Provide the [X, Y] coordinate of the cell's center where the given text is located.  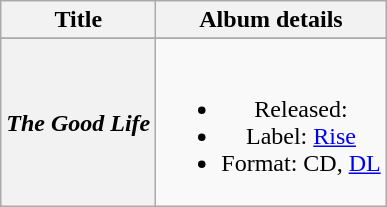
Released: Label: RiseFormat: CD, DL [271, 122]
The Good Life [78, 122]
Title [78, 20]
Album details [271, 20]
